For the text-containing cell, return its midpoint in [x, y] coordinate format. 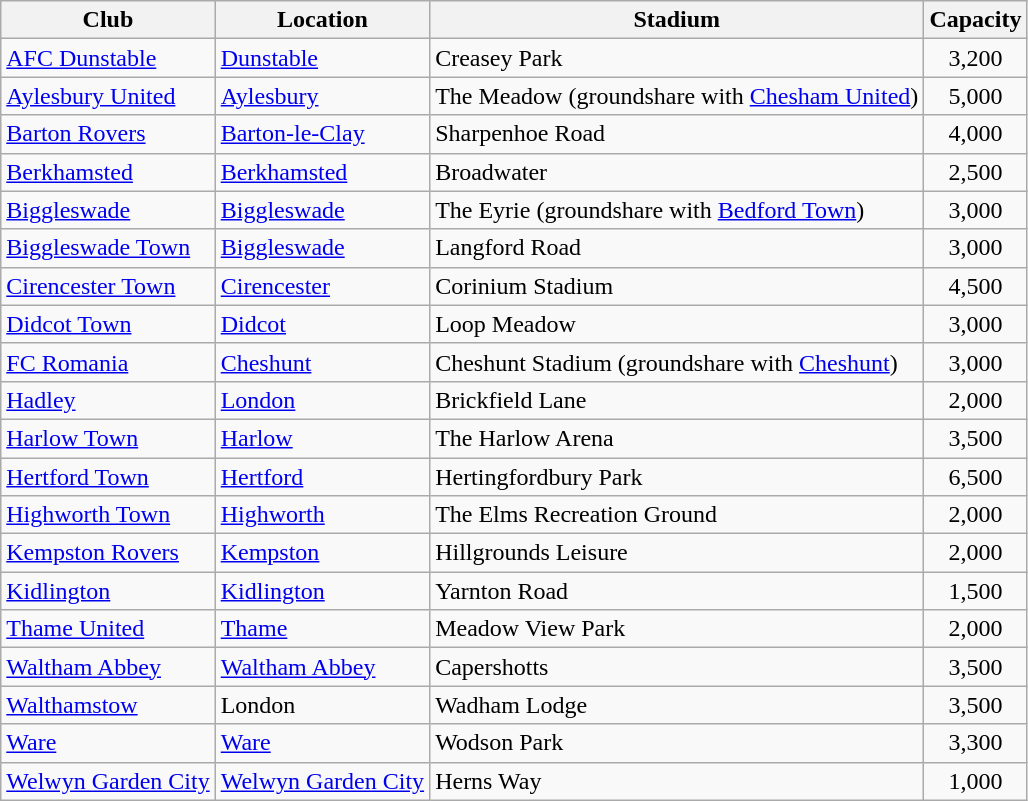
3,200 [976, 58]
AFC Dunstable [108, 58]
Cheshunt Stadium (groundshare with Cheshunt) [677, 362]
Brickfield Lane [677, 400]
FC Romania [108, 362]
Kempston [322, 553]
The Meadow (groundshare with Chesham United) [677, 96]
Hadley [108, 400]
Didcot [322, 324]
Aylesbury [322, 96]
The Eyrie (groundshare with Bedford Town) [677, 210]
6,500 [976, 477]
Hertford [322, 477]
Herns Way [677, 781]
4,500 [976, 286]
Broadwater [677, 172]
Thame United [108, 629]
1,500 [976, 591]
Capershotts [677, 667]
Hertingfordbury Park [677, 477]
Barton Rovers [108, 134]
Club [108, 20]
2,500 [976, 172]
Dunstable [322, 58]
Corinium Stadium [677, 286]
Aylesbury United [108, 96]
Walthamstow [108, 705]
Yarnton Road [677, 591]
5,000 [976, 96]
Highworth [322, 515]
Loop Meadow [677, 324]
Wodson Park [677, 743]
Cirencester Town [108, 286]
Highworth Town [108, 515]
Kempston Rovers [108, 553]
Cheshunt [322, 362]
Biggleswade Town [108, 248]
Hertford Town [108, 477]
Meadow View Park [677, 629]
Stadium [677, 20]
The Harlow Arena [677, 438]
Capacity [976, 20]
Didcot Town [108, 324]
Creasey Park [677, 58]
Barton-le-Clay [322, 134]
Langford Road [677, 248]
Cirencester [322, 286]
4,000 [976, 134]
Wadham Lodge [677, 705]
Thame [322, 629]
Harlow Town [108, 438]
Harlow [322, 438]
Sharpenhoe Road [677, 134]
The Elms Recreation Ground [677, 515]
Hillgrounds Leisure [677, 553]
3,300 [976, 743]
Location [322, 20]
1,000 [976, 781]
